Output the [X, Y] coordinate of the center of the cell containing the given text.  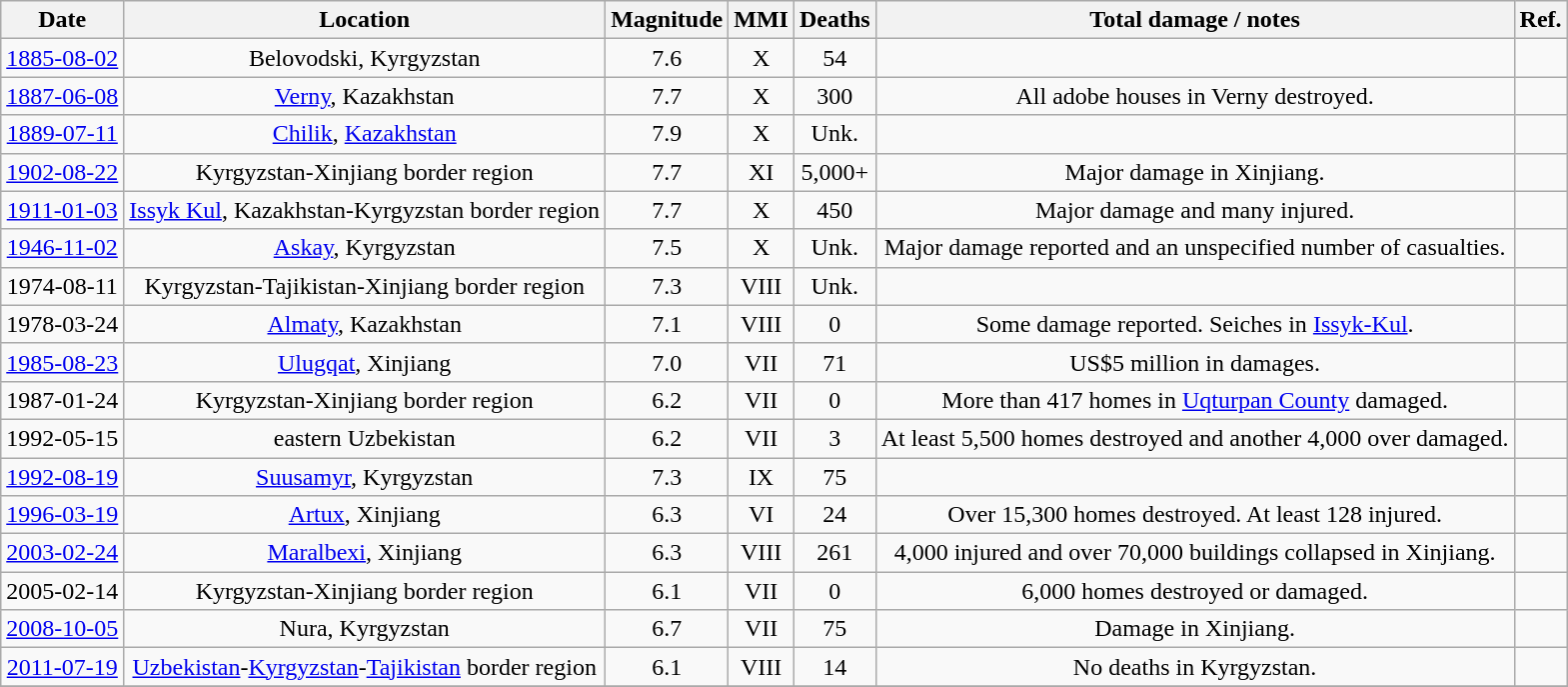
Chilik, Kazakhstan [365, 134]
Artux, Xinjiang [365, 515]
Some damage reported. Seiches in Issyk-Kul. [1195, 324]
Suusamyr, Kyrgyzstan [365, 477]
All adobe houses in Verny destroyed. [1195, 96]
7.6 [668, 58]
1996-03-19 [62, 515]
1987-01-24 [62, 400]
Kyrgyzstan-Tajikistan-Xinjiang border region [365, 286]
eastern Uzbekistan [365, 438]
6.7 [668, 629]
Uzbekistan-Kyrgyzstan-Tajikistan border region [365, 667]
3 [834, 438]
At least 5,500 homes destroyed and another 4,000 over damaged. [1195, 438]
No deaths in Kyrgyzstan. [1195, 667]
7.1 [668, 324]
Ref. [1541, 20]
2003-02-24 [62, 553]
Maralbexi, Xinjiang [365, 553]
Major damage and many injured. [1195, 210]
Askay, Kyrgyzstan [365, 248]
Belovodski, Kyrgyzstan [365, 58]
450 [834, 210]
Date [62, 20]
Damage in Xinjiang. [1195, 629]
Total damage / notes [1195, 20]
2008-10-05 [62, 629]
1978-03-24 [62, 324]
XI [762, 172]
1946-11-02 [62, 248]
MMI [762, 20]
54 [834, 58]
Major damage in Xinjiang. [1195, 172]
1911-01-03 [62, 210]
261 [834, 553]
Ulugqat, Xinjiang [365, 362]
More than 417 homes in Uqturpan County damaged. [1195, 400]
Verny, Kazakhstan [365, 96]
2005-02-14 [62, 591]
4,000 injured and over 70,000 buildings collapsed in Xinjiang. [1195, 553]
Location [365, 20]
1885-08-02 [62, 58]
Major damage reported and an unspecified number of casualties. [1195, 248]
2011-07-19 [62, 667]
6,000 homes destroyed or damaged. [1195, 591]
IX [762, 477]
Issyk Kul, Kazakhstan-Kyrgyzstan border region [365, 210]
300 [834, 96]
5,000+ [834, 172]
7.5 [668, 248]
1902-08-22 [62, 172]
14 [834, 667]
24 [834, 515]
VI [762, 515]
1887-06-08 [62, 96]
Nura, Kyrgyzstan [365, 629]
1985-08-23 [62, 362]
1889-07-11 [62, 134]
Deaths [834, 20]
7.0 [668, 362]
US$5 million in damages. [1195, 362]
Almaty, Kazakhstan [365, 324]
1992-05-15 [62, 438]
Over 15,300 homes destroyed. At least 128 injured. [1195, 515]
1974-08-11 [62, 286]
71 [834, 362]
Magnitude [668, 20]
1992-08-19 [62, 477]
7.9 [668, 134]
